Capture the cell that displays the provided text and extract its (x, y) central coordinate. 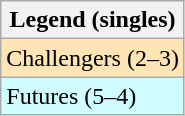
Futures (5–4) (93, 96)
Legend (singles) (93, 20)
Challengers (2–3) (93, 58)
